Output the [x, y] coordinate of the center of the cell containing the given text.  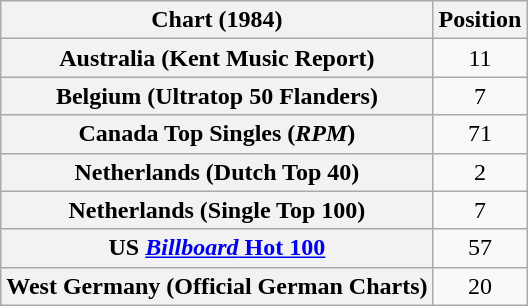
Position [480, 20]
57 [480, 248]
Netherlands (Dutch Top 40) [217, 172]
2 [480, 172]
71 [480, 134]
11 [480, 58]
US Billboard Hot 100 [217, 248]
20 [480, 286]
Australia (Kent Music Report) [217, 58]
Netherlands (Single Top 100) [217, 210]
West Germany (Official German Charts) [217, 286]
Canada Top Singles (RPM) [217, 134]
Chart (1984) [217, 20]
Belgium (Ultratop 50 Flanders) [217, 96]
